Locate the cell with the specified text and output its (X, Y) center coordinate. 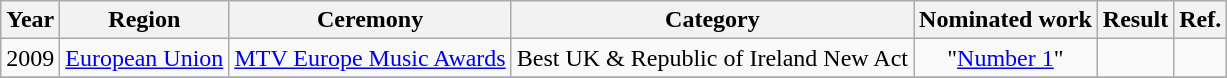
Region (144, 20)
European Union (144, 58)
"Number 1" (1006, 58)
2009 (30, 58)
Ceremony (370, 20)
Best UK & Republic of Ireland New Act (712, 58)
Nominated work (1006, 20)
MTV Europe Music Awards (370, 58)
Year (30, 20)
Result (1135, 20)
Ref. (1200, 20)
Category (712, 20)
